Find where the given text appears and provide that cell's center as (x, y) coordinate. 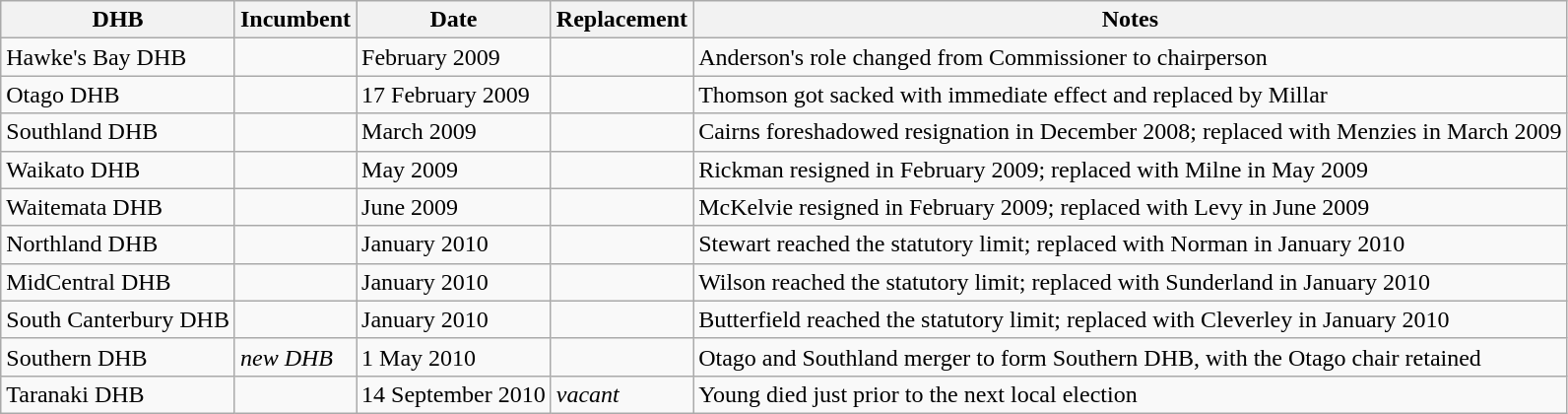
Otago DHB (118, 95)
vacant (621, 394)
new DHB (295, 357)
Waikato DHB (118, 170)
June 2009 (454, 207)
McKelvie resigned in February 2009; replaced with Levy in June 2009 (1131, 207)
Otago and Southland merger to form Southern DHB, with the Otago chair retained (1131, 357)
Notes (1131, 20)
Stewart reached the statutory limit; replaced with Norman in January 2010 (1131, 244)
14 September 2010 (454, 394)
Southland DHB (118, 132)
1 May 2010 (454, 357)
Date (454, 20)
17 February 2009 (454, 95)
Rickman resigned in February 2009; replaced with Milne in May 2009 (1131, 170)
Taranaki DHB (118, 394)
Waitemata DHB (118, 207)
Northland DHB (118, 244)
Wilson reached the statutory limit; replaced with Sunderland in January 2010 (1131, 282)
Anderson's role changed from Commissioner to chairperson (1131, 57)
Replacement (621, 20)
Incumbent (295, 20)
Thomson got sacked with immediate effect and replaced by Millar (1131, 95)
Cairns foreshadowed resignation in December 2008; replaced with Menzies in March 2009 (1131, 132)
Butterfield reached the statutory limit; replaced with Cleverley in January 2010 (1131, 319)
Southern DHB (118, 357)
DHB (118, 20)
MidCentral DHB (118, 282)
Young died just prior to the next local election (1131, 394)
March 2009 (454, 132)
Hawke's Bay DHB (118, 57)
February 2009 (454, 57)
South Canterbury DHB (118, 319)
May 2009 (454, 170)
